Find where the given text appears and provide that cell's center as [x, y] coordinate. 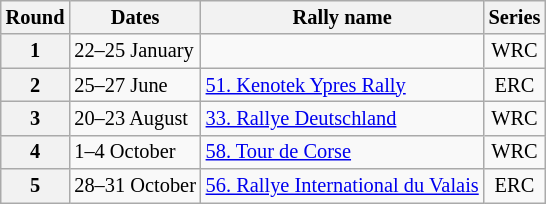
3 [36, 118]
Round [36, 17]
1 [36, 51]
56. Rallye International du Valais [342, 186]
58. Tour de Corse [342, 152]
Series [515, 17]
1–4 October [134, 152]
Rally name [342, 17]
4 [36, 152]
2 [36, 85]
5 [36, 186]
20–23 August [134, 118]
51. Kenotek Ypres Rally [342, 85]
25–27 June [134, 85]
28–31 October [134, 186]
22–25 January [134, 51]
33. Rallye Deutschland [342, 118]
Dates [134, 17]
